Output the [X, Y] coordinate of the center of the cell containing the given text.  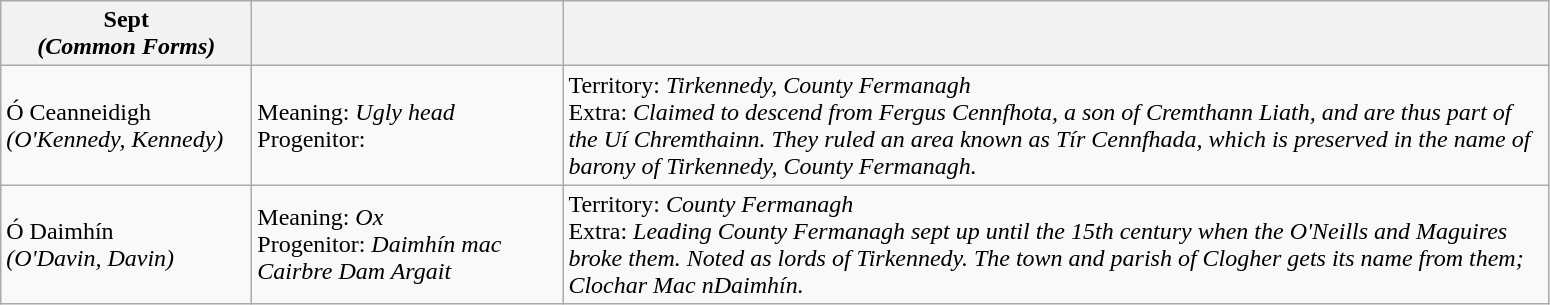
Sept(Common Forms) [126, 34]
Ó Ceanneidigh(O'Kennedy, Kennedy) [126, 126]
Meaning: Ugly headProgenitor: [408, 126]
Ó Daimhín(O'Davin, Davin) [126, 244]
Meaning: OxProgenitor: Daimhín mac Cairbre Dam Argait [408, 244]
